From the cell containing the given text, extract its center point as (X, Y) coordinate. 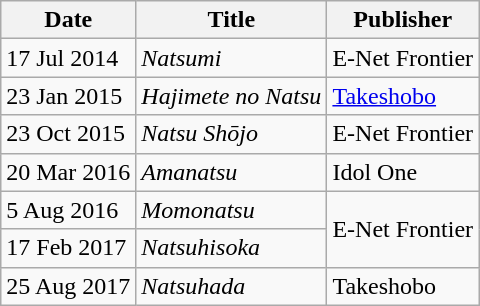
23 Jan 2015 (68, 96)
Natsu Shōjo (232, 134)
Date (68, 20)
20 Mar 2016 (68, 172)
25 Aug 2017 (68, 286)
17 Feb 2017 (68, 248)
Title (232, 20)
Amanatsu (232, 172)
Publisher (403, 20)
5 Aug 2016 (68, 210)
Hajimete no Natsu (232, 96)
Natsuhisoka (232, 248)
Momonatsu (232, 210)
17 Jul 2014 (68, 58)
Natsumi (232, 58)
Natsuhada (232, 286)
23 Oct 2015 (68, 134)
Idol One (403, 172)
